Return (x, y) of the center of cell containing provided text 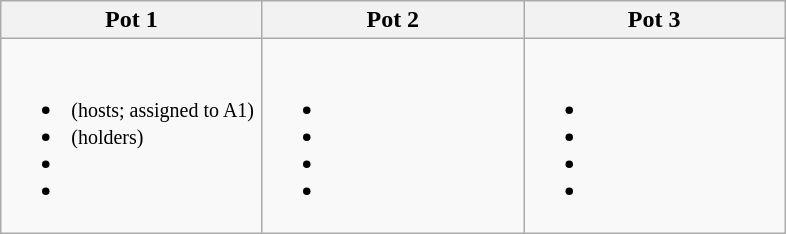
Pot 1 (132, 20)
(hosts; assigned to A1) (holders) (132, 136)
Pot 3 (654, 20)
Pot 2 (392, 20)
